Scan for the cell matching the given text and deliver its [X, Y] coordinate at center. 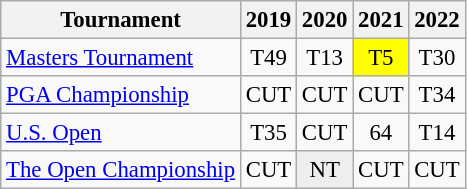
U.S. Open [121, 133]
T13 [325, 58]
T34 [437, 95]
2021 [381, 20]
2022 [437, 20]
Tournament [121, 20]
Masters Tournament [121, 58]
The Open Championship [121, 170]
T5 [381, 58]
2020 [325, 20]
T49 [268, 58]
T35 [268, 133]
PGA Championship [121, 95]
2019 [268, 20]
T30 [437, 58]
T14 [437, 133]
64 [381, 133]
NT [325, 170]
